Pinpoint the cell where the given text exists, returning its [X, Y] midpoint coordinate. 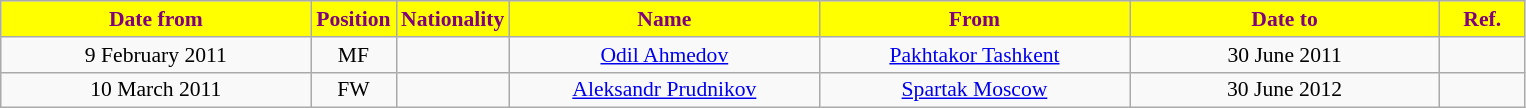
30 June 2011 [1285, 55]
9 February 2011 [156, 55]
Pakhtakor Tashkent [974, 55]
30 June 2012 [1285, 90]
10 March 2011 [156, 90]
Name [664, 19]
From [974, 19]
Spartak Moscow [974, 90]
FW [354, 90]
Odil Ahmedov [664, 55]
Nationality [452, 19]
Aleksandr Prudnikov [664, 90]
MF [354, 55]
Date to [1285, 19]
Position [354, 19]
Date from [156, 19]
Ref. [1482, 19]
